Identify which cell holds the provided text, then report its (x, y) central coordinate. 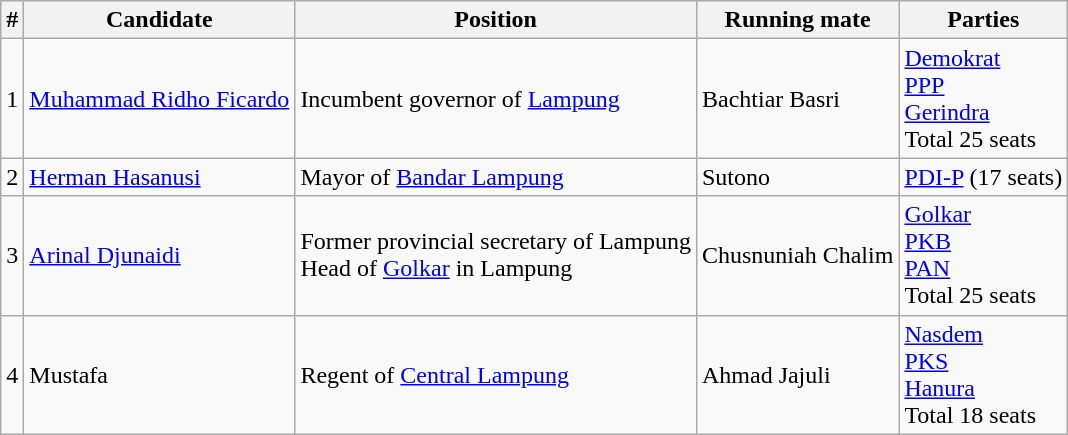
Running mate (797, 20)
4 (12, 374)
Regent of Central Lampung (496, 374)
Sutono (797, 177)
Mayor of Bandar Lampung (496, 177)
NasdemPKSHanuraTotal 18 seats (984, 374)
3 (12, 256)
Chusnuniah Chalim (797, 256)
Herman Hasanusi (160, 177)
Ahmad Jajuli (797, 374)
Muhammad Ridho Ficardo (160, 98)
DemokratPPPGerindraTotal 25 seats (984, 98)
# (12, 20)
Former provincial secretary of LampungHead of Golkar in Lampung (496, 256)
Parties (984, 20)
PDI-P (17 seats) (984, 177)
Position (496, 20)
GolkarPKBPANTotal 25 seats (984, 256)
Arinal Djunaidi (160, 256)
1 (12, 98)
Bachtiar Basri (797, 98)
Incumbent governor of Lampung (496, 98)
Mustafa (160, 374)
Candidate (160, 20)
2 (12, 177)
